Locate the cell with the specified text and output its (X, Y) center coordinate. 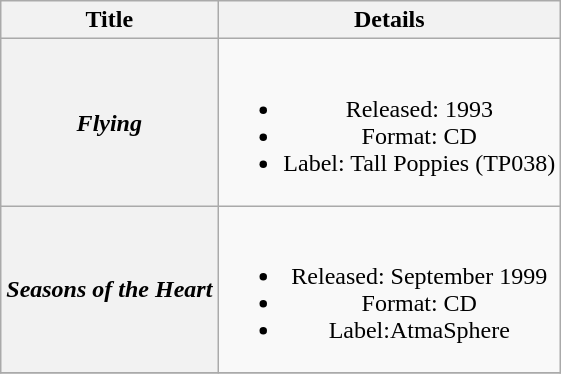
Released: 1993Format: CDLabel: Tall Poppies (TP038) (390, 122)
Released: September 1999Format: CDLabel:AtmaSphere (390, 290)
Flying (110, 122)
Seasons of the Heart (110, 290)
Title (110, 20)
Details (390, 20)
